Find where the given text appears and provide that cell's center as (X, Y) coordinate. 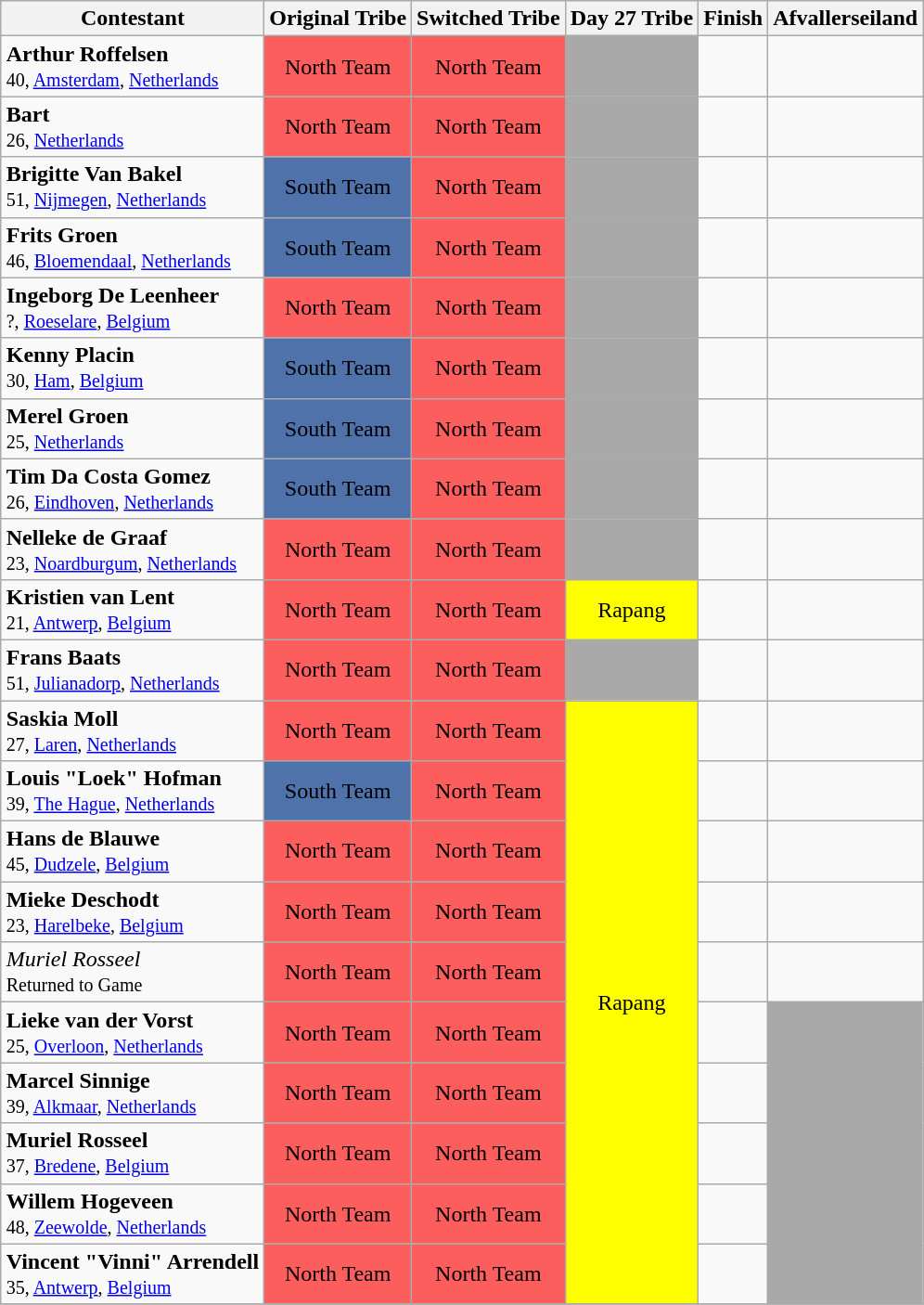
Frans Baats51, Julianadorp, Netherlands (133, 670)
Arthur Roffelsen40, Amsterdam, Netherlands (133, 67)
Day 27 Tribe (632, 19)
Switched Tribe (489, 19)
Saskia Moll27, Laren, Netherlands (133, 730)
Muriel RosseelReturned to Game (133, 973)
Frits Groen46, Bloemendaal, Netherlands (133, 247)
Hans de Blauwe45, Dudzele, Belgium (133, 852)
Louis "Loek" Hofman39, The Hague, Netherlands (133, 791)
Muriel Rosseel37, Bredene, Belgium (133, 1153)
Ingeborg De Leenheer?, Roeselare, Belgium (133, 308)
Vincent "Vinni" Arrendell35, Antwerp, Belgium (133, 1273)
Kristien van Lent21, Antwerp, Belgium (133, 609)
Contestant (133, 19)
Original Tribe (338, 19)
Finish (733, 19)
Marcel Sinnige39, Alkmaar, Netherlands (133, 1093)
Lieke van der Vorst25, Overloon, Netherlands (133, 1032)
Afvallerseiland (846, 19)
Mieke Deschodt23, Harelbeke, Belgium (133, 911)
Willem Hogeveen48, Zeewolde, Netherlands (133, 1214)
Kenny Placin30, Ham, Belgium (133, 368)
Nelleke de Graaf23, Noardburgum, Netherlands (133, 549)
Bart 26, Netherlands (133, 126)
Brigitte Van Bakel51, Nijmegen, Netherlands (133, 187)
Merel Groen25, Netherlands (133, 429)
Tim Da Costa Gomez26, Eindhoven, Netherlands (133, 488)
